Return the (x, y) coordinate for the center point of the cell that contains the specified text.  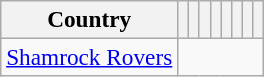
Shamrock Rovers (90, 57)
Country (90, 19)
